Capture the cell that displays the provided text and extract its (x, y) central coordinate. 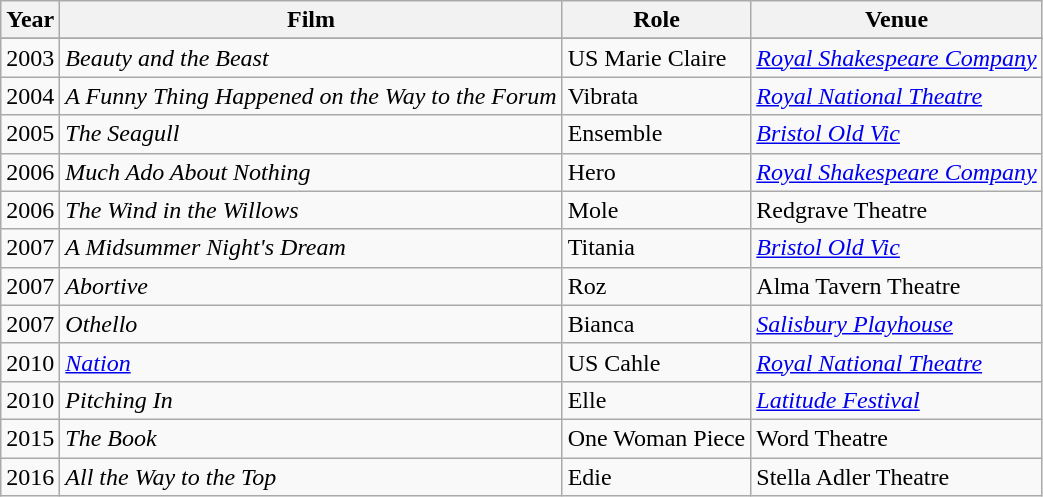
Much Ado About Nothing (311, 172)
Abortive (311, 286)
The Seagull (311, 134)
Mole (656, 210)
Word Theatre (896, 438)
Year (30, 20)
Elle (656, 400)
2016 (30, 477)
Alma Tavern Theatre (896, 286)
2015 (30, 438)
Edie (656, 477)
Stella Adler Theatre (896, 477)
2003 (30, 58)
Film (311, 20)
Pitching In (311, 400)
A Funny Thing Happened on the Way to the Forum (311, 96)
Redgrave Theatre (896, 210)
Bianca (656, 324)
The Wind in the Willows (311, 210)
The Book (311, 438)
Beauty and the Beast (311, 58)
All the Way to the Top (311, 477)
One Woman Piece (656, 438)
US Marie Claire (656, 58)
Hero (656, 172)
A Midsummer Night's Dream (311, 248)
Othello (311, 324)
Nation (311, 362)
Venue (896, 20)
2005 (30, 134)
Latitude Festival (896, 400)
Vibrata (656, 96)
US Cahle (656, 362)
Role (656, 20)
Salisbury Playhouse (896, 324)
Ensemble (656, 134)
Titania (656, 248)
2004 (30, 96)
Roz (656, 286)
